Capture the cell that displays the provided text and extract its (x, y) central coordinate. 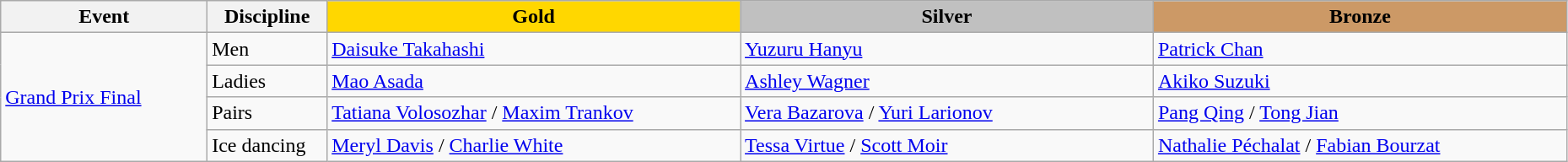
Pairs (267, 113)
Bronze (1360, 17)
Ice dancing (267, 145)
Daisuke Takahashi (534, 49)
Akiko Suzuki (1360, 81)
Discipline (267, 17)
Tatiana Volosozhar / Maxim Trankov (534, 113)
Tessa Virtue / Scott Moir (947, 145)
Event (105, 17)
Gold (534, 17)
Silver (947, 17)
Grand Prix Final (105, 97)
Patrick Chan (1360, 49)
Ashley Wagner (947, 81)
Nathalie Péchalat / Fabian Bourzat (1360, 145)
Men (267, 49)
Vera Bazarova / Yuri Larionov (947, 113)
Meryl Davis / Charlie White (534, 145)
Yuzuru Hanyu (947, 49)
Pang Qing / Tong Jian (1360, 113)
Ladies (267, 81)
Mao Asada (534, 81)
